For the text-containing cell, return its midpoint in (X, Y) coordinate format. 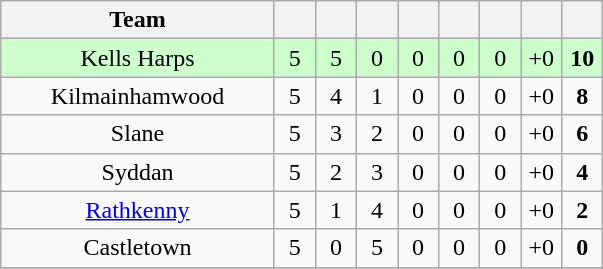
Kilmainhamwood (138, 96)
Syddan (138, 172)
Team (138, 20)
6 (582, 134)
8 (582, 96)
Kells Harps (138, 58)
10 (582, 58)
Slane (138, 134)
Castletown (138, 248)
Rathkenny (138, 210)
